Capture the cell that displays the provided text and extract its [x, y] central coordinate. 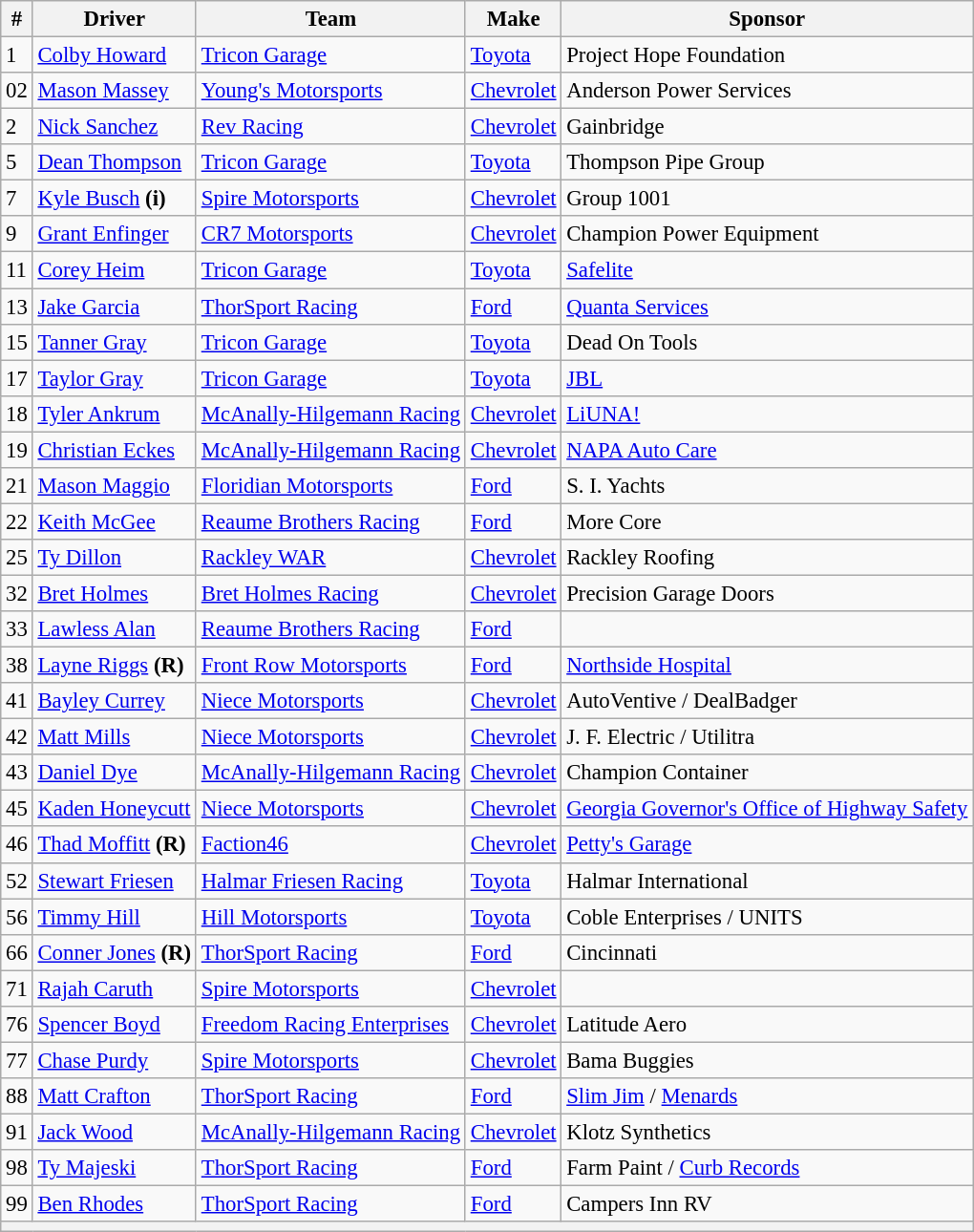
Champion Container [768, 773]
Rajah Caruth [115, 988]
Colby Howard [115, 55]
More Core [768, 521]
Christian Eckes [115, 450]
Rackley WAR [330, 558]
11 [17, 270]
22 [17, 521]
Group 1001 [768, 199]
CR7 Motorsports [330, 234]
Rev Racing [330, 127]
76 [17, 1025]
Freedom Racing Enterprises [330, 1025]
02 [17, 91]
Ty Majeski [115, 1168]
Conner Jones (R) [115, 952]
77 [17, 1060]
Matt Crafton [115, 1096]
# [17, 19]
S. I. Yachts [768, 486]
Jake Garcia [115, 307]
Team [330, 19]
5 [17, 162]
25 [17, 558]
Quanta Services [768, 307]
33 [17, 629]
Layne Riggs (R) [115, 666]
Northside Hospital [768, 666]
Campers Inn RV [768, 1204]
Halmar International [768, 881]
45 [17, 809]
Nick Sanchez [115, 127]
Bret Holmes Racing [330, 593]
Ty Dillon [115, 558]
Dead On Tools [768, 342]
91 [17, 1132]
Precision Garage Doors [768, 593]
15 [17, 342]
Chase Purdy [115, 1060]
Mason Maggio [115, 486]
Bret Holmes [115, 593]
Corey Heim [115, 270]
Driver [115, 19]
Daniel Dye [115, 773]
Jack Wood [115, 1132]
Ben Rhodes [115, 1204]
13 [17, 307]
Georgia Governor's Office of Highway Safety [768, 809]
Bama Buggies [768, 1060]
AutoVentive / DealBadger [768, 701]
42 [17, 737]
66 [17, 952]
88 [17, 1096]
Kaden Honeycutt [115, 809]
56 [17, 917]
Keith McGee [115, 521]
19 [17, 450]
Halmar Friesen Racing [330, 881]
Kyle Busch (i) [115, 199]
Champion Power Equipment [768, 234]
Latitude Aero [768, 1025]
Klotz Synthetics [768, 1132]
Cincinnati [768, 952]
Grant Enfinger [115, 234]
JBL [768, 378]
2 [17, 127]
Mason Massey [115, 91]
Petty's Garage [768, 845]
Dean Thompson [115, 162]
Young's Motorsports [330, 91]
Gainbridge [768, 127]
18 [17, 414]
Make [513, 19]
99 [17, 1204]
Tyler Ankrum [115, 414]
1 [17, 55]
J. F. Electric / Utilitra [768, 737]
Taylor Gray [115, 378]
46 [17, 845]
LiUNA! [768, 414]
9 [17, 234]
7 [17, 199]
Coble Enterprises / UNITS [768, 917]
Matt Mills [115, 737]
52 [17, 881]
Faction46 [330, 845]
Farm Paint / Curb Records [768, 1168]
NAPA Auto Care [768, 450]
Floridian Motorsports [330, 486]
Thompson Pipe Group [768, 162]
Safelite [768, 270]
Project Hope Foundation [768, 55]
Hill Motorsports [330, 917]
Stewart Friesen [115, 881]
71 [17, 988]
21 [17, 486]
32 [17, 593]
Bayley Currey [115, 701]
98 [17, 1168]
Tanner Gray [115, 342]
41 [17, 701]
Thad Moffitt (R) [115, 845]
43 [17, 773]
Lawless Alan [115, 629]
17 [17, 378]
Timmy Hill [115, 917]
Spencer Boyd [115, 1025]
38 [17, 666]
Sponsor [768, 19]
Rackley Roofing [768, 558]
Anderson Power Services [768, 91]
Slim Jim / Menards [768, 1096]
Front Row Motorsports [330, 666]
